Detect which cell encompasses the target text, then output its (X, Y) center coordinate. 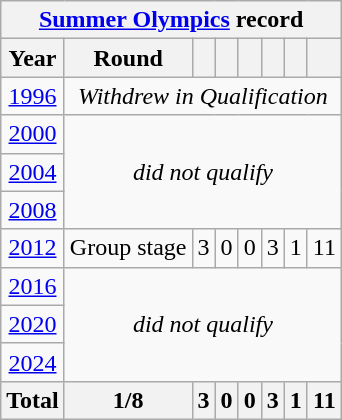
Withdrew in Qualification (202, 96)
Group stage (128, 248)
2016 (33, 286)
1996 (33, 96)
Round (128, 58)
2024 (33, 362)
2000 (33, 134)
2008 (33, 210)
Year (33, 58)
2004 (33, 172)
2020 (33, 324)
Total (33, 400)
2012 (33, 248)
1/8 (128, 400)
Summer Olympics record (172, 20)
